Search for the cell housing the specified text and yield its (x, y) center coordinate. 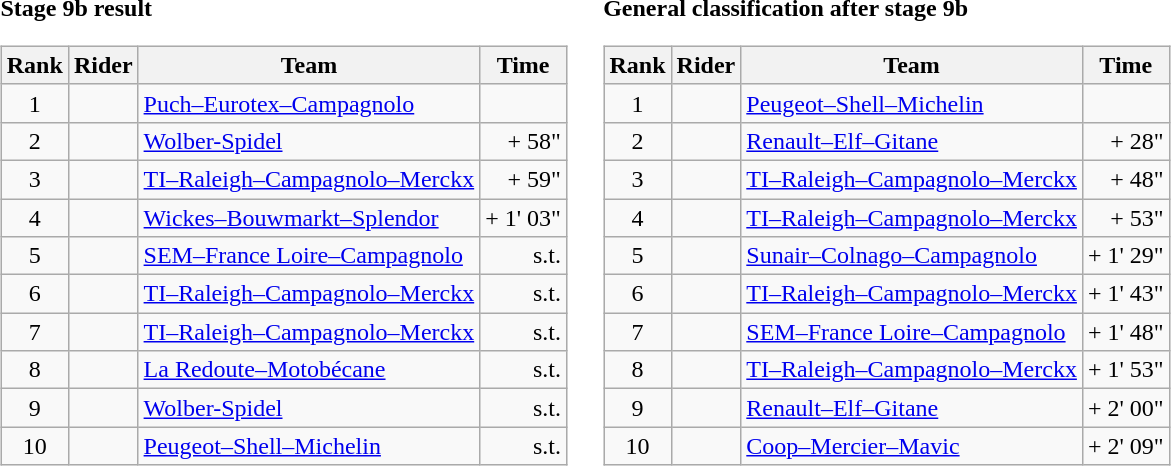
+ 59" (524, 179)
La Redoute–Motobécane (309, 370)
+ 28" (1126, 141)
+ 1' 43" (1126, 294)
Wickes–Bouwmarkt–Splendor (309, 217)
+ 1' 48" (1126, 332)
+ 1' 03" (524, 217)
+ 2' 09" (1126, 446)
+ 48" (1126, 179)
+ 1' 29" (1126, 256)
Sunair–Colnago–Campagnolo (912, 256)
+ 58" (524, 141)
Coop–Mercier–Mavic (912, 446)
Puch–Eurotex–Campagnolo (309, 103)
+ 2' 00" (1126, 408)
+ 53" (1126, 217)
+ 1' 53" (1126, 370)
